Scan for the cell matching the given text and deliver its [X, Y] coordinate at center. 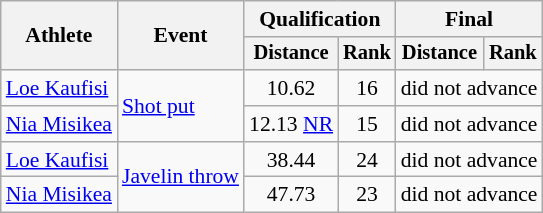
Shot put [180, 106]
24 [367, 160]
Final [470, 19]
Event [180, 36]
Athlete [59, 36]
47.73 [291, 195]
16 [367, 88]
15 [367, 124]
23 [367, 195]
12.13 NR [291, 124]
38.44 [291, 160]
Javelin throw [180, 178]
10.62 [291, 88]
Qualification [320, 19]
